Provide the [X, Y] coordinate of the cell's center where the given text is located.  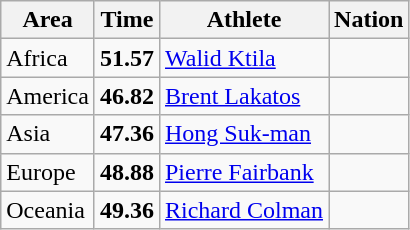
Pierre Fairbank [244, 172]
Time [126, 20]
Nation [369, 20]
Africa [48, 58]
Richard Colman [244, 210]
Area [48, 20]
Hong Suk-man [244, 134]
46.82 [126, 96]
51.57 [126, 58]
49.36 [126, 210]
47.36 [126, 134]
Brent Lakatos [244, 96]
America [48, 96]
Walid Ktila [244, 58]
48.88 [126, 172]
Europe [48, 172]
Athlete [244, 20]
Oceania [48, 210]
Asia [48, 134]
